Detect which cell encompasses the target text, then output its (x, y) center coordinate. 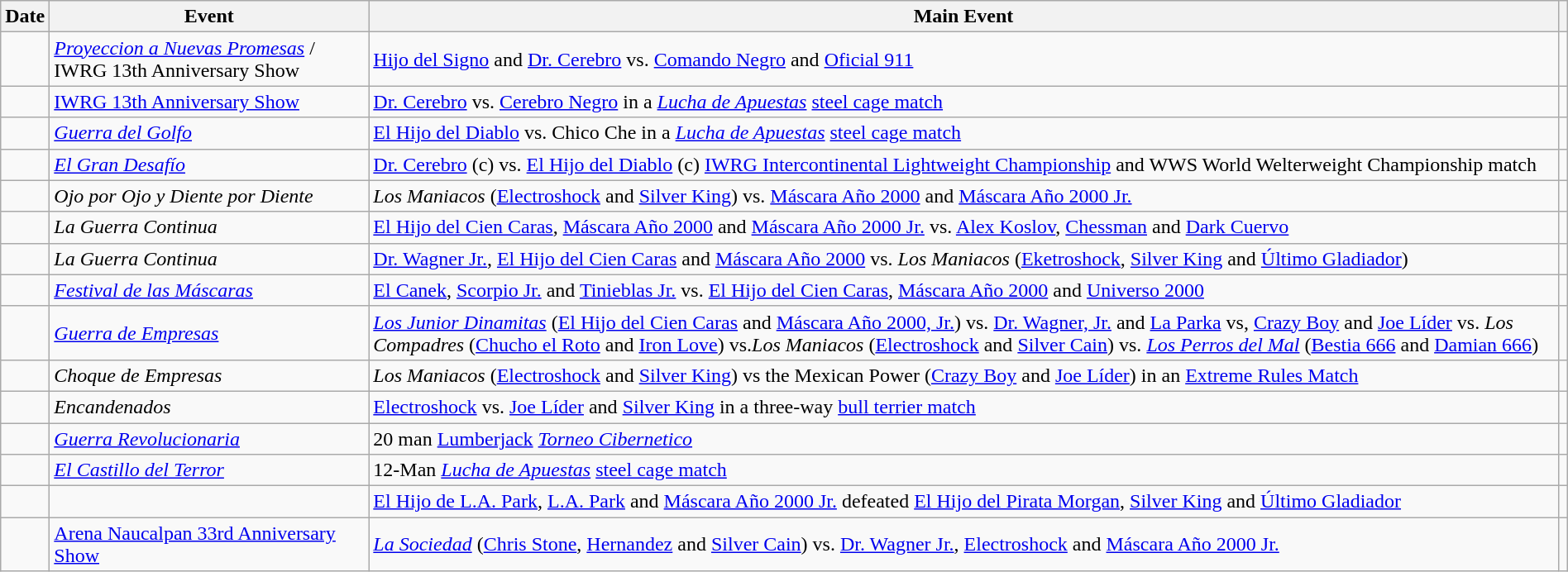
Event (209, 17)
Encandenados (209, 407)
El Hijo del Diablo vs. Chico Che in a Lucha de Apuestas steel cage match (963, 133)
Ojo por Ojo y Diente por Diente (209, 196)
Los Maniacos (Electroshock and Silver King) vs the Mexican Power (Crazy Boy and Joe Líder) in an Extreme Rules Match (963, 375)
Guerra de Empresas (209, 332)
12-Man Lucha de Apuestas steel cage match (963, 470)
Dr. Cerebro (c) vs. El Hijo del Diablo (c) IWRG Intercontinental Lightweight Championship and WWS World Welterweight Championship match (963, 164)
Festival de las Máscaras (209, 290)
Los Maniacos (Electroshock and Silver King) vs. Máscara Año 2000 and Máscara Año 2000 Jr. (963, 196)
El Gran Desafío (209, 164)
Choque de Empresas (209, 375)
Guerra Revolucionaria (209, 439)
Electroshock vs. Joe Líder and Silver King in a three-way bull terrier match (963, 407)
Guerra del Golfo (209, 133)
Proyeccion a Nuevas Promesas / IWRG 13th Anniversary Show (209, 60)
Dr. Wagner Jr., El Hijo del Cien Caras and Máscara Año 2000 vs. Los Maniacos (Eketroshock, Silver King and Último Gladiador) (963, 259)
El Castillo del Terror (209, 470)
Hijo del Signo and Dr. Cerebro vs. Comando Negro and Oficial 911 (963, 60)
20 man Lumberjack Torneo Cibernetico (963, 439)
Main Event (963, 17)
La Sociedad (Chris Stone, Hernandez and Silver Cain) vs. Dr. Wagner Jr., Electroshock and Máscara Año 2000 Jr. (963, 544)
El Hijo de L.A. Park, L.A. Park and Máscara Año 2000 Jr. defeated El Hijo del Pirata Morgan, Silver King and Último Gladiador (963, 502)
Date (25, 17)
IWRG 13th Anniversary Show (209, 102)
Dr. Cerebro vs. Cerebro Negro in a Lucha de Apuestas steel cage match (963, 102)
Arena Naucalpan 33rd Anniversary Show (209, 544)
El Hijo del Cien Caras, Máscara Año 2000 and Máscara Año 2000 Jr. vs. Alex Koslov, Chessman and Dark Cuervo (963, 227)
El Canek, Scorpio Jr. and Tinieblas Jr. vs. El Hijo del Cien Caras, Máscara Año 2000 and Universo 2000 (963, 290)
